Scan for the cell matching the given text and deliver its [X, Y] coordinate at center. 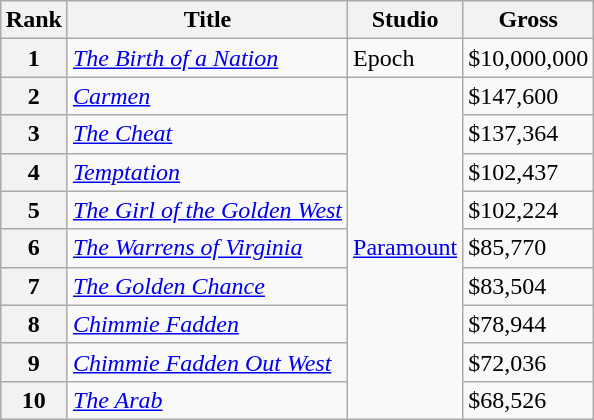
$10,000,000 [528, 58]
5 [34, 210]
Chimmie Fadden Out West [207, 362]
9 [34, 362]
Gross [528, 20]
The Arab [207, 400]
6 [34, 248]
The Birth of a Nation [207, 58]
Studio [406, 20]
The Golden Chance [207, 286]
Chimmie Fadden [207, 324]
The Warrens of Virginia [207, 248]
4 [34, 172]
$102,224 [528, 210]
10 [34, 400]
2 [34, 96]
$102,437 [528, 172]
$78,944 [528, 324]
The Girl of the Golden West [207, 210]
$85,770 [528, 248]
Epoch [406, 58]
Rank [34, 20]
8 [34, 324]
7 [34, 286]
Title [207, 20]
3 [34, 134]
$72,036 [528, 362]
Temptation [207, 172]
The Cheat [207, 134]
$68,526 [528, 400]
1 [34, 58]
$137,364 [528, 134]
$83,504 [528, 286]
Carmen [207, 96]
Paramount [406, 248]
$147,600 [528, 96]
